Output the [x, y] coordinate of the center of the cell containing the given text.  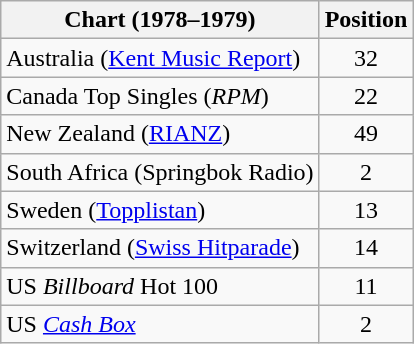
32 [366, 58]
New Zealand (RIANZ) [160, 134]
Chart (1978–1979) [160, 20]
Position [366, 20]
11 [366, 286]
Sweden (Topplistan) [160, 210]
22 [366, 96]
Australia (Kent Music Report) [160, 58]
49 [366, 134]
South Africa (Springbok Radio) [160, 172]
14 [366, 248]
US Billboard Hot 100 [160, 286]
Canada Top Singles (RPM) [160, 96]
13 [366, 210]
US Cash Box [160, 324]
Switzerland (Swiss Hitparade) [160, 248]
